From the cell containing the given text, extract its center point as (X, Y) coordinate. 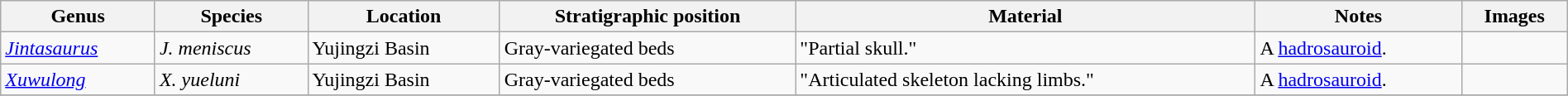
Material (1025, 17)
Images (1514, 17)
X. yueluni (232, 79)
Jintasaurus (78, 48)
Notes (1358, 17)
Xuwulong (78, 79)
J. meniscus (232, 48)
"Articulated skeleton lacking limbs." (1025, 79)
Species (232, 17)
Stratigraphic position (648, 17)
Location (404, 17)
"Partial skull." (1025, 48)
Genus (78, 17)
